Find where the given text appears and provide that cell's center as [X, Y] coordinate. 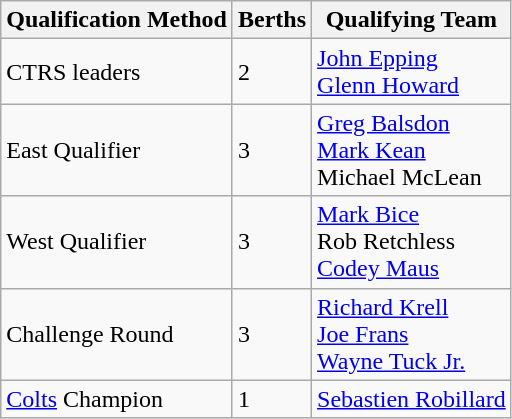
West Qualifier [117, 242]
John Epping Glenn Howard [412, 72]
Mark Bice Rob Retchless Codey Maus [412, 242]
1 [272, 399]
Qualifying Team [412, 20]
Qualification Method [117, 20]
2 [272, 72]
Greg Balsdon Mark Kean Michael McLean [412, 150]
Sebastien Robillard [412, 399]
East Qualifier [117, 150]
CTRS leaders [117, 72]
Colts Champion [117, 399]
Richard KrellJoe FransWayne Tuck Jr. [412, 334]
Challenge Round [117, 334]
Berths [272, 20]
